Scan for the cell matching the given text and deliver its (X, Y) coordinate at center. 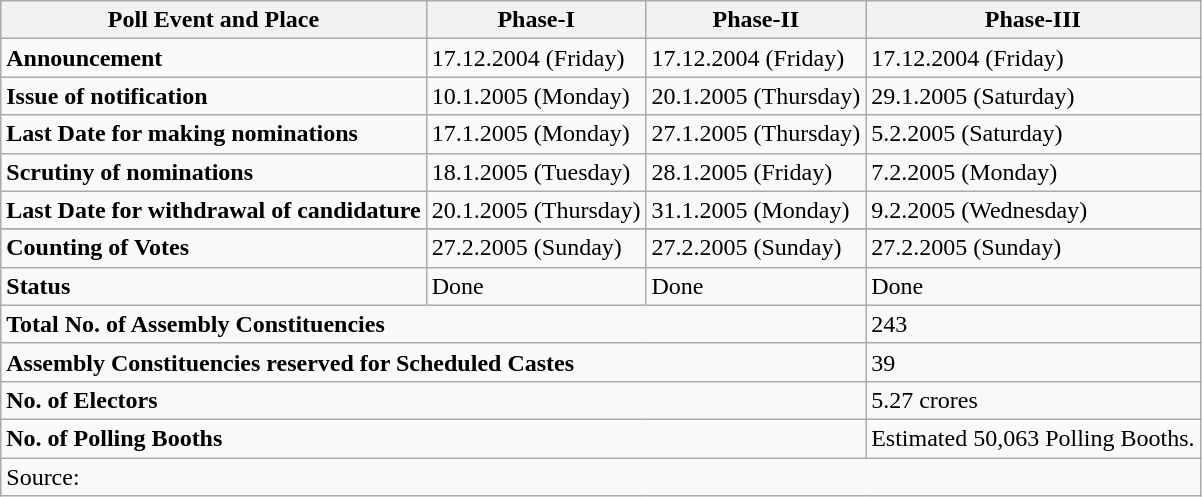
Phase-I (536, 20)
39 (1033, 362)
Issue of notification (214, 96)
18.1.2005 (Tuesday) (536, 172)
10.1.2005 (Monday) (536, 96)
7.2.2005 (Monday) (1033, 172)
Assembly Constituencies reserved for Scheduled Castes (434, 362)
No. of Electors (434, 400)
5.2.2005 (Saturday) (1033, 134)
31.1.2005 (Monday) (756, 210)
Scrutiny of nominations (214, 172)
Total No. of Assembly Constituencies (434, 324)
No. of Polling Booths (434, 438)
Status (214, 286)
Phase-II (756, 20)
Estimated 50,063 Polling Booths. (1033, 438)
243 (1033, 324)
9.2.2005 (Wednesday) (1033, 210)
Source: (600, 477)
17.1.2005 (Monday) (536, 134)
5.27 crores (1033, 400)
Announcement (214, 58)
Last Date for making nominations (214, 134)
Phase-III (1033, 20)
28.1.2005 (Friday) (756, 172)
27.1.2005 (Thursday) (756, 134)
Poll Event and Place (214, 20)
Counting of Votes (214, 248)
Last Date for withdrawal of candidature (214, 210)
29.1.2005 (Saturday) (1033, 96)
